Pinpoint the cell where the given text exists, returning its (x, y) midpoint coordinate. 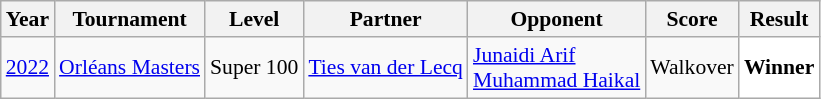
Level (254, 19)
Ties van der Lecq (386, 68)
2022 (28, 68)
Tournament (130, 19)
Score (692, 19)
Winner (780, 68)
Walkover (692, 68)
Partner (386, 19)
Junaidi Arif Muhammad Haikal (556, 68)
Opponent (556, 19)
Orléans Masters (130, 68)
Super 100 (254, 68)
Year (28, 19)
Result (780, 19)
